Find where the given text appears and provide that cell's center as (X, Y) coordinate. 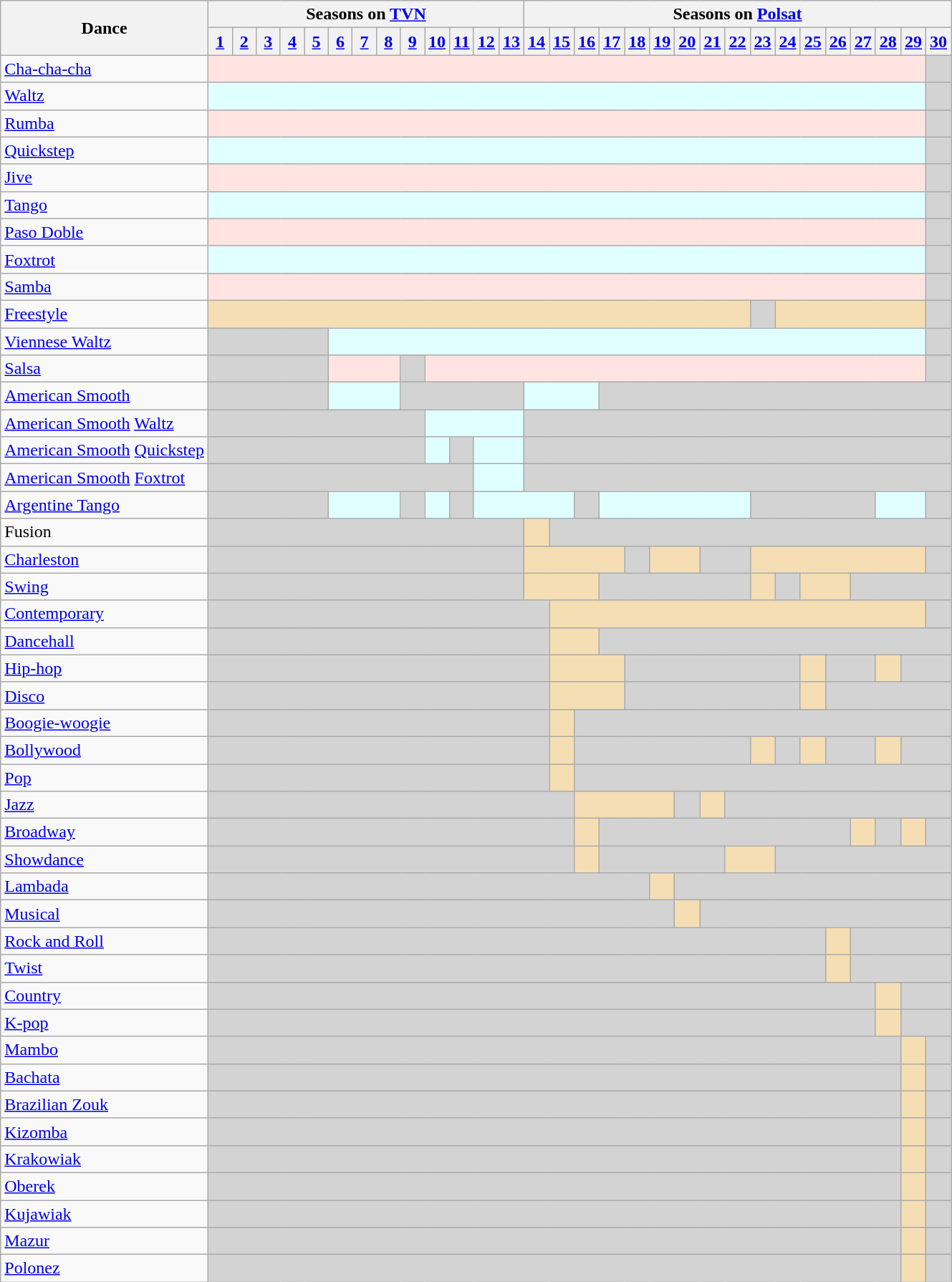
Polonez (105, 1268)
Kujawiak (105, 1214)
Broadway (105, 832)
Tango (105, 205)
Salsa (105, 369)
26 (838, 42)
3 (269, 42)
Mazur (105, 1241)
Hip-hop (105, 668)
Swing (105, 587)
Samba (105, 286)
Viennese Waltz (105, 342)
29 (913, 42)
Rock and Roll (105, 941)
Bollywood (105, 750)
15 (562, 42)
22 (738, 42)
17 (612, 42)
Dancehall (105, 641)
10 (437, 42)
Country (105, 996)
Rumba (105, 123)
Mambo (105, 1050)
6 (340, 42)
14 (536, 42)
24 (788, 42)
4 (292, 42)
Disco (105, 695)
K-pop (105, 1023)
20 (688, 42)
Showdance (105, 859)
Charleston (105, 559)
Quickstep (105, 150)
12 (486, 42)
Bachata (105, 1077)
19 (662, 42)
Jive (105, 178)
2 (244, 42)
25 (812, 42)
Boogie-woogie (105, 723)
Musical (105, 914)
16 (587, 42)
Paso Doble (105, 232)
American Smooth Quickstep (105, 450)
5 (317, 42)
Dance (105, 28)
Freestyle (105, 314)
13 (511, 42)
Waltz (105, 96)
Argentine Tango (105, 505)
Pop (105, 777)
Oberek (105, 1186)
Foxtrot (105, 259)
11 (462, 42)
American Smooth (105, 396)
9 (413, 42)
Krakowiak (105, 1159)
21 (712, 42)
18 (638, 42)
Cha-cha-cha (105, 69)
Kizomba (105, 1132)
Lambada (105, 887)
8 (388, 42)
Brazilian Zouk (105, 1104)
Jazz (105, 805)
30 (938, 42)
27 (862, 42)
Seasons on Polsat (737, 14)
American Smooth Waltz (105, 423)
7 (365, 42)
American Smooth Foxtrot (105, 478)
Fusion (105, 532)
Twist (105, 968)
Contemporary (105, 614)
28 (888, 42)
1 (220, 42)
23 (762, 42)
Seasons on TVN (365, 14)
